Determine the [x, y] coordinate at the center of the cell enclosing the given text.  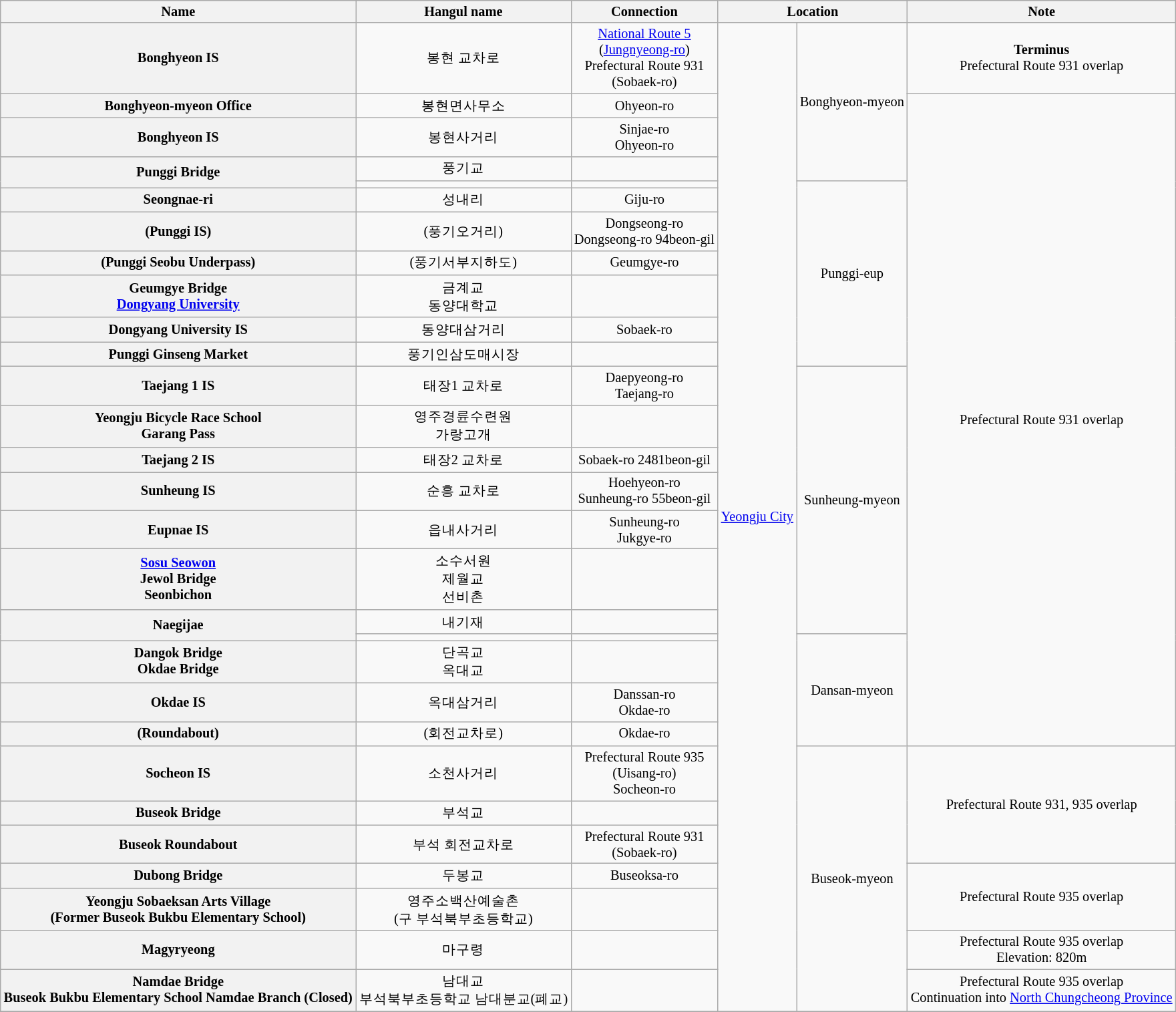
영주소백산예술촌(구 부석북부초등학교) [463, 909]
Naegijae [178, 625]
Geumgye BridgeDongyang University [178, 296]
풍기인삼도매시장 [463, 354]
부석교 [463, 812]
Giju-ro [644, 199]
Name [178, 11]
금계교동양대학교 [463, 296]
단곡교옥대교 [463, 661]
Prefectural Route 935 overlapContinuation into North Chungcheong Province [1042, 990]
Dangok BridgeOkdae Bridge [178, 661]
Sinjae-roOhyeon-ro [644, 137]
소천사거리 [463, 773]
Punggi Ginseng Market [178, 354]
태장2 교차로 [463, 460]
Sunheung-myeon [852, 500]
Yeongju Sobaeksan Arts Village(Former Buseok Bukbu Elementary School) [178, 909]
Geumgye-ro [644, 263]
(풍기오거리) [463, 231]
옥대삼거리 [463, 702]
Prefectural Route 931(Sobaek-ro) [644, 844]
Bonghyeon-myeon Office [178, 106]
Dongyang University IS [178, 330]
(Roundabout) [178, 733]
Sobaek-ro [644, 330]
Okdae-ro [644, 733]
Sunheung IS [178, 491]
Buseok Bridge [178, 812]
마구령 [463, 950]
Location [813, 11]
Sosu SeowonJewol BridgeSeonbichon [178, 580]
두봉교 [463, 875]
Taejang 1 IS [178, 385]
Connection [644, 11]
남대교부석북부초등학교 남대분교(폐교) [463, 990]
봉현면사무소 [463, 106]
동양대삼거리 [463, 330]
봉현사거리 [463, 137]
Note [1042, 11]
내기재 [463, 621]
Buseok Roundabout [178, 844]
Prefectural Route 931, 935 overlap [1042, 804]
태장1 교차로 [463, 385]
(Punggi Seobu Underpass) [178, 263]
(Punggi IS) [178, 231]
Dubong Bridge [178, 875]
부석 회전교차로 [463, 844]
Seongnae-ri [178, 199]
Punggi Bridge [178, 172]
Buseoksa-ro [644, 875]
Buseok-myeon [852, 878]
Taejang 2 IS [178, 460]
Hoehyeon-roSunheung-ro 55beon-gil [644, 491]
Prefectural Route 935 overlapElevation: 820m [1042, 950]
Prefectural Route 931 overlap [1042, 419]
Okdae IS [178, 702]
Eupnae IS [178, 530]
Yeongju City [757, 517]
Socheon IS [178, 773]
Daepyeong-roTaejang-ro [644, 385]
Bonghyeon-myeon [852, 102]
Hangul name [463, 11]
Ohyeon-ro [644, 106]
Prefectural Route 935 overlap [1042, 896]
Prefectural Route 935(Uisang-ro)Socheon-ro [644, 773]
순흥 교차로 [463, 491]
Danssan-roOkdae-ro [644, 702]
풍기교 [463, 168]
Dansan-myeon [852, 690]
TerminusPrefectural Route 931 overlap [1042, 58]
(회전교차로) [463, 733]
Sobaek-ro 2481beon-gil [644, 460]
영주경륜수련원가랑고개 [463, 426]
Dongseong-roDongseong-ro 94beon-gil [644, 231]
Punggi-eup [852, 274]
(풍기서부지하도) [463, 263]
Sunheung-roJukgye-ro [644, 530]
봉현 교차로 [463, 58]
읍내사거리 [463, 530]
Magyryeong [178, 950]
Namdae BridgeBuseok Bukbu Elementary School Namdae Branch (Closed) [178, 990]
소수서원제월교선비촌 [463, 580]
National Route 5(Jungnyeong-ro)Prefectural Route 931(Sobaek-ro) [644, 58]
Yeongju Bicycle Race SchoolGarang Pass [178, 426]
성내리 [463, 199]
